Identify which cell holds the provided text, then report its [X, Y] central coordinate. 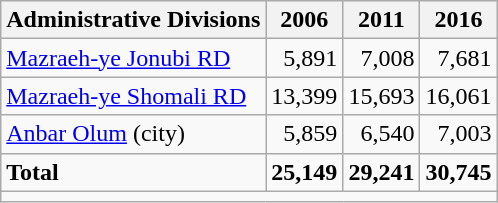
Mazraeh-ye Shomali RD [134, 96]
2006 [304, 20]
7,003 [458, 134]
Mazraeh-ye Jonubi RD [134, 58]
30,745 [458, 172]
2016 [458, 20]
6,540 [382, 134]
Total [134, 172]
15,693 [382, 96]
7,681 [458, 58]
16,061 [458, 96]
29,241 [382, 172]
7,008 [382, 58]
5,859 [304, 134]
5,891 [304, 58]
Administrative Divisions [134, 20]
13,399 [304, 96]
Anbar Olum (city) [134, 134]
25,149 [304, 172]
2011 [382, 20]
